Search for the cell housing the specified text and yield its [X, Y] center coordinate. 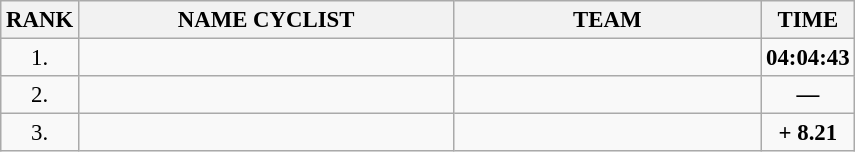
04:04:43 [808, 58]
3. [40, 133]
RANK [40, 20]
— [808, 95]
NAME CYCLIST [266, 20]
2. [40, 95]
+ 8.21 [808, 133]
TIME [808, 20]
1. [40, 58]
TEAM [608, 20]
